Return [x, y] of the center of cell containing provided text 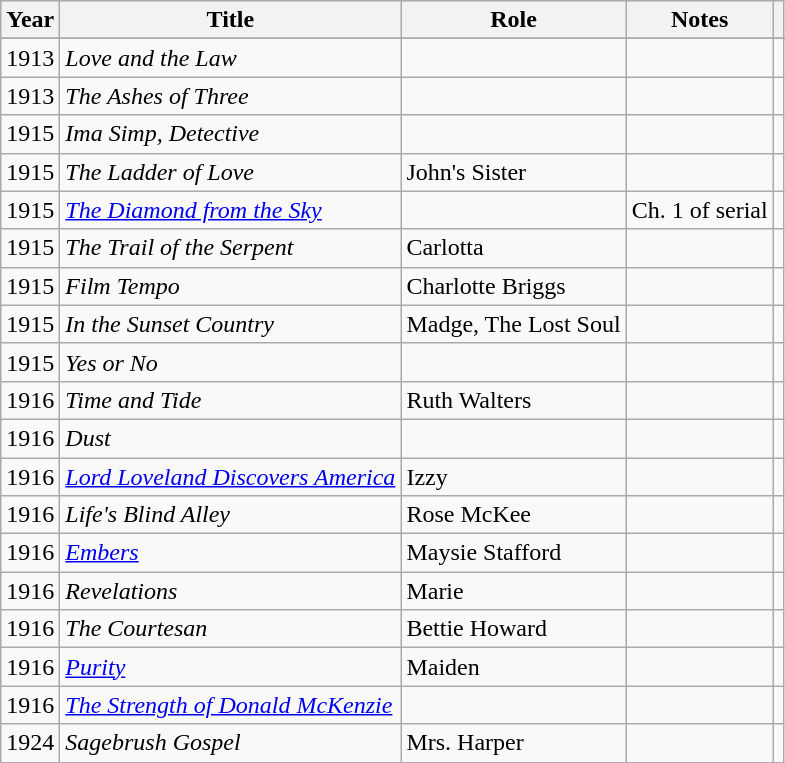
Madge, The Lost Soul [514, 324]
Bettie Howard [514, 629]
Maysie Stafford [514, 553]
Rose McKee [514, 515]
Dust [230, 438]
Maiden [514, 667]
Revelations [230, 591]
Charlotte Briggs [514, 286]
The Ladder of Love [230, 172]
Notes [700, 20]
Yes or No [230, 362]
Mrs. Harper [514, 743]
Lord Loveland Discovers America [230, 477]
The Strength of Donald McKenzie [230, 705]
Love and the Law [230, 58]
Year [30, 20]
John's Sister [514, 172]
The Ashes of Three [230, 96]
Ch. 1 of serial [700, 210]
Embers [230, 553]
The Trail of the Serpent [230, 248]
Ruth Walters [514, 400]
Life's Blind Alley [230, 515]
Sagebrush Gospel [230, 743]
Ima Simp, Detective [230, 134]
Carlotta [514, 248]
Izzy [514, 477]
1924 [30, 743]
Time and Tide [230, 400]
Title [230, 20]
Role [514, 20]
Film Tempo [230, 286]
In the Sunset Country [230, 324]
Purity [230, 667]
The Diamond from the Sky [230, 210]
Marie [514, 591]
The Courtesan [230, 629]
